Detect which cell encompasses the target text, then output its [x, y] center coordinate. 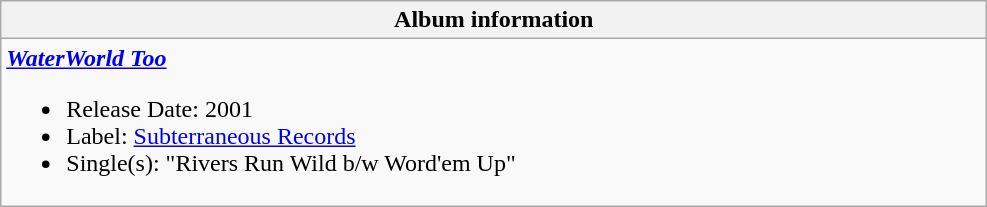
Album information [494, 20]
WaterWorld TooRelease Date: 2001Label: Subterraneous RecordsSingle(s): "Rivers Run Wild b/w Word'em Up" [494, 122]
